Locate the cell with the specified text and output its [X, Y] center coordinate. 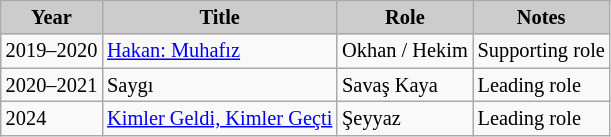
Supporting role [542, 51]
Notes [542, 17]
2024 [52, 118]
Saygı [220, 85]
Şeyyaz [404, 118]
Kimler Geldi, Kimler Geçti [220, 118]
Okhan / Hekim [404, 51]
Year [52, 17]
Title [220, 17]
Role [404, 17]
2020–2021 [52, 85]
2019–2020 [52, 51]
Hakan: Muhafız [220, 51]
Savaş Kaya [404, 85]
